Capture the cell that displays the provided text and extract its [X, Y] central coordinate. 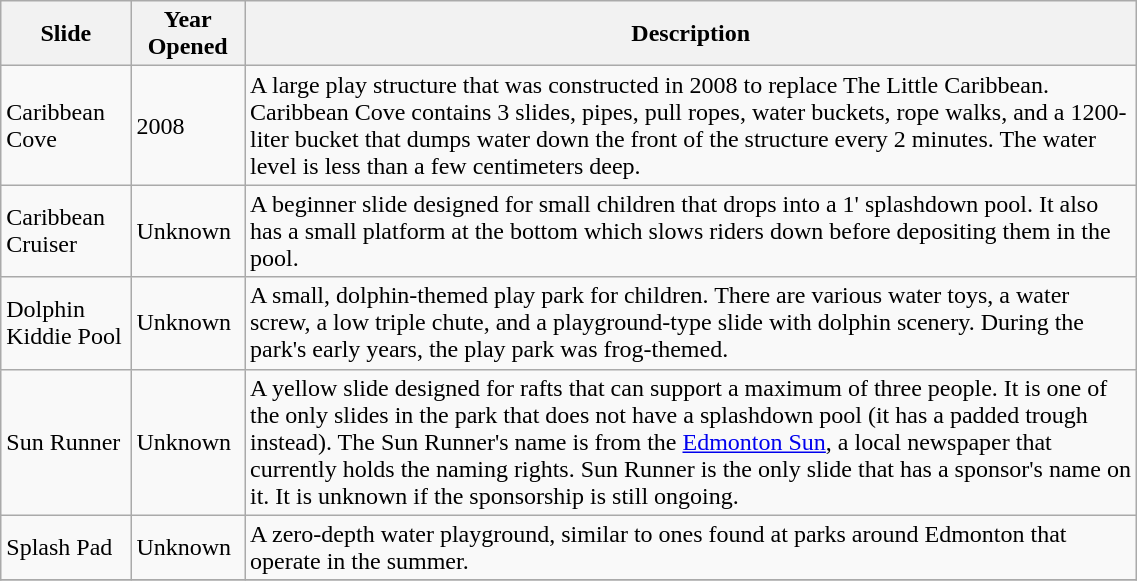
Splash Pad [66, 548]
2008 [188, 126]
Dolphin Kiddie Pool [66, 323]
Slide [66, 34]
A zero-depth water playground, similar to ones found at parks around Edmonton that operate in the summer. [690, 548]
Description [690, 34]
Caribbean Cove [66, 126]
Caribbean Cruiser [66, 231]
Sun Runner [66, 442]
Year Opened [188, 34]
